Identify which cell holds the provided text, then report its [X, Y] central coordinate. 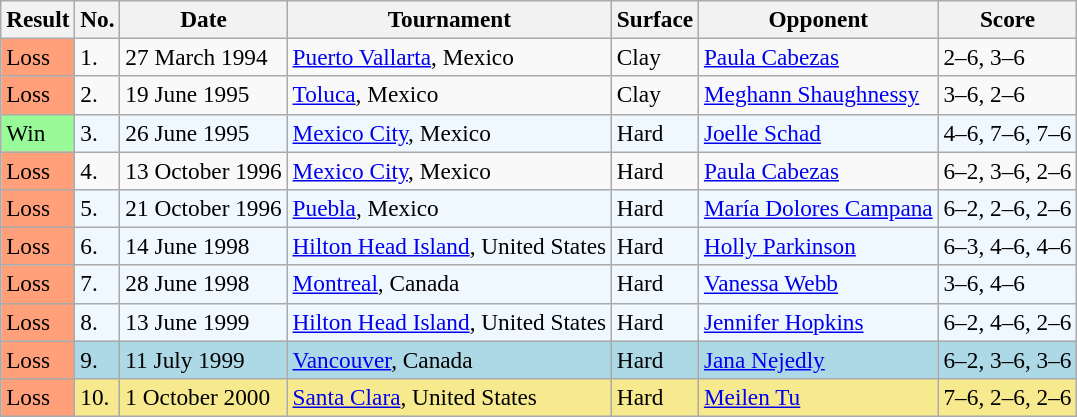
Meilen Tu [819, 397]
19 June 1995 [204, 95]
6–2, 3–6, 2–6 [1008, 170]
Vancouver, Canada [449, 359]
Jana Nejedly [819, 359]
Santa Clara, United States [449, 397]
7. [98, 284]
Puerto Vallarta, Mexico [449, 57]
13 June 1999 [204, 322]
26 June 1995 [204, 133]
4–6, 7–6, 7–6 [1008, 133]
2–6, 3–6 [1008, 57]
10. [98, 397]
Joelle Schad [819, 133]
3. [98, 133]
6–2, 2–6, 2–6 [1008, 208]
3–6, 2–6 [1008, 95]
Opponent [819, 19]
Score [1008, 19]
Tournament [449, 19]
Win [38, 133]
13 October 1996 [204, 170]
No. [98, 19]
6–2, 4–6, 2–6 [1008, 322]
5. [98, 208]
7–6, 2–6, 2–6 [1008, 397]
27 March 1994 [204, 57]
6–3, 4–6, 4–6 [1008, 246]
Montreal, Canada [449, 284]
Puebla, Mexico [449, 208]
María Dolores Campana [819, 208]
4. [98, 170]
6–2, 3–6, 3–6 [1008, 359]
Toluca, Mexico [449, 95]
Holly Parkinson [819, 246]
11 July 1999 [204, 359]
28 June 1998 [204, 284]
Date [204, 19]
9. [98, 359]
1 October 2000 [204, 397]
Jennifer Hopkins [819, 322]
14 June 1998 [204, 246]
3–6, 4–6 [1008, 284]
Meghann Shaughnessy [819, 95]
21 October 1996 [204, 208]
1. [98, 57]
8. [98, 322]
Surface [654, 19]
6. [98, 246]
Vanessa Webb [819, 284]
2. [98, 95]
Result [38, 19]
